Extract the (X, Y) coordinate from the center of the cell holding the provided text.  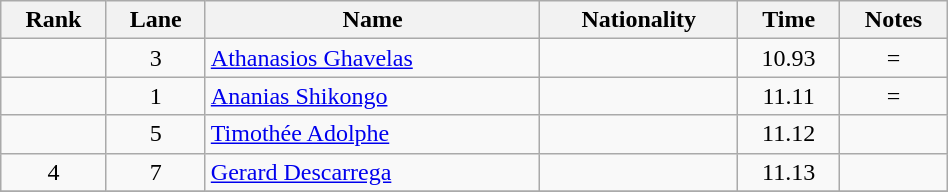
3 (156, 58)
10.93 (789, 58)
7 (156, 172)
Lane (156, 20)
Nationality (639, 20)
11.12 (789, 134)
4 (54, 172)
Ananias Shikongo (372, 96)
Athanasios Ghavelas (372, 58)
Timothée Adolphe (372, 134)
Notes (894, 20)
Gerard Descarrega (372, 172)
5 (156, 134)
Time (789, 20)
Name (372, 20)
11.13 (789, 172)
11.11 (789, 96)
Rank (54, 20)
1 (156, 96)
